Pinpoint the cell where the given text exists, returning its (x, y) midpoint coordinate. 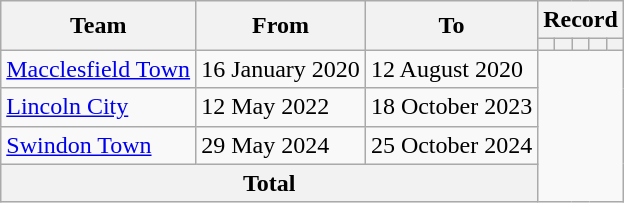
From (281, 26)
Team (98, 26)
Total (270, 183)
12 May 2022 (281, 107)
Macclesfield Town (98, 69)
To (451, 26)
29 May 2024 (281, 145)
Swindon Town (98, 145)
18 October 2023 (451, 107)
16 January 2020 (281, 69)
25 October 2024 (451, 145)
Lincoln City (98, 107)
Record (581, 20)
12 August 2020 (451, 69)
